Provide the (x, y) coordinate of the cell's center where the given text is located.  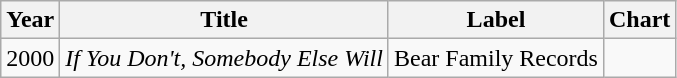
If You Don't, Somebody Else Will (224, 58)
Chart (639, 20)
Label (496, 20)
Bear Family Records (496, 58)
Year (30, 20)
Title (224, 20)
2000 (30, 58)
